For the text-containing cell, return its midpoint in (X, Y) coordinate format. 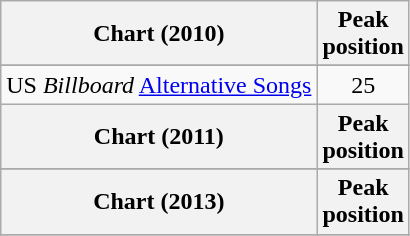
Peak position (363, 34)
Chart (2013) (159, 202)
Chart (2011) (159, 136)
25 (363, 85)
Chart (2010) (159, 34)
US Billboard Alternative Songs (159, 85)
